For the text-containing cell, return its midpoint in [X, Y] coordinate format. 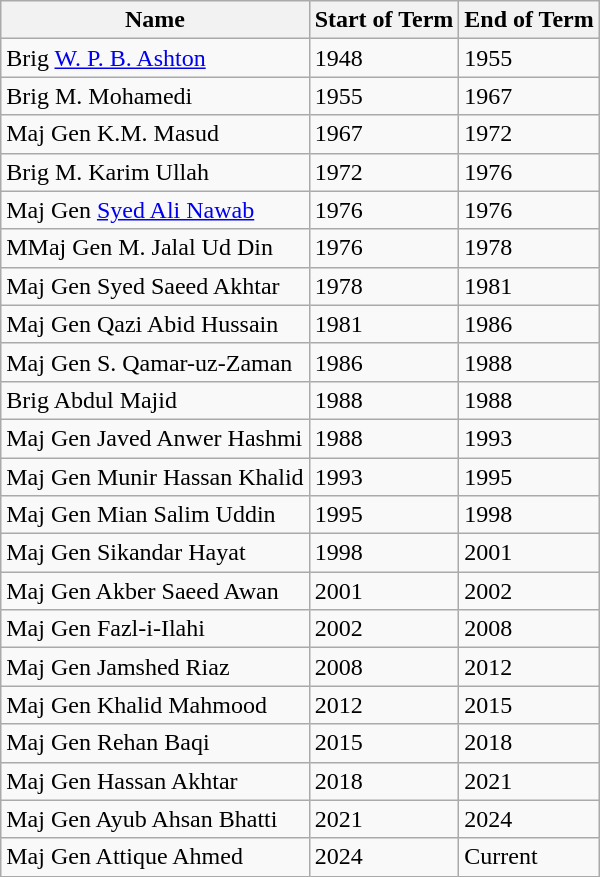
Maj Gen K.M. Masud [155, 134]
End of Term [529, 20]
Brig Abdul Majid [155, 400]
Start of Term [384, 20]
Maj Gen Attique Ahmed [155, 857]
Maj Gen Rehan Baqi [155, 743]
Brig M. Karim Ullah [155, 172]
Maj Gen Syed Ali Nawab [155, 210]
Maj Gen Munir Hassan Khalid [155, 477]
Maj Gen Javed Anwer Hashmi [155, 438]
Maj Gen Ayub Ahsan Bhatti [155, 819]
Maj Gen S. Qamar-uz-Zaman [155, 362]
Brig W. P. B. Ashton [155, 58]
Maj Gen Khalid Mahmood [155, 705]
Maj Gen Syed Saeed Akhtar [155, 286]
Maj Gen Qazi Abid Hussain [155, 324]
Current [529, 857]
Maj Gen Jamshed Riaz [155, 667]
MMaj Gen M. Jalal Ud Din [155, 248]
Maj Gen Fazl-i-Ilahi [155, 629]
Maj Gen Akber Saeed Awan [155, 591]
Maj Gen Sikandar Hayat [155, 553]
Brig M. Mohamedi [155, 96]
Name [155, 20]
Maj Gen Hassan Akhtar [155, 781]
1948 [384, 58]
Maj Gen Mian Salim Uddin [155, 515]
